Provide the [X, Y] coordinate of the cell's center where the given text is located.  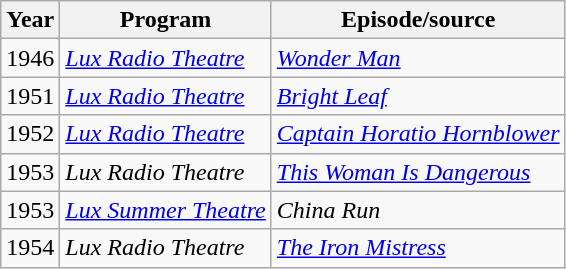
Bright Leaf [418, 96]
China Run [418, 210]
Wonder Man [418, 58]
1946 [30, 58]
1954 [30, 248]
Lux Summer Theatre [166, 210]
1952 [30, 134]
The Iron Mistress [418, 248]
1951 [30, 96]
Year [30, 20]
Captain Horatio Hornblower [418, 134]
This Woman Is Dangerous [418, 172]
Program [166, 20]
Episode/source [418, 20]
